Extract the (x, y) coordinate from the center of the cell holding the provided text.  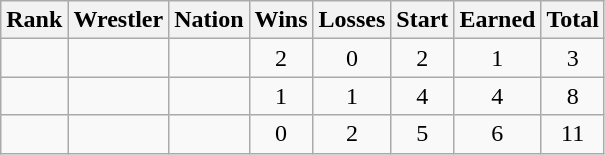
Wrestler (118, 20)
Rank (34, 20)
8 (573, 96)
6 (498, 134)
Losses (352, 20)
3 (573, 58)
Wins (281, 20)
Total (573, 20)
Nation (209, 20)
5 (422, 134)
Earned (498, 20)
11 (573, 134)
Start (422, 20)
